Detect which cell encompasses the target text, then output its (x, y) center coordinate. 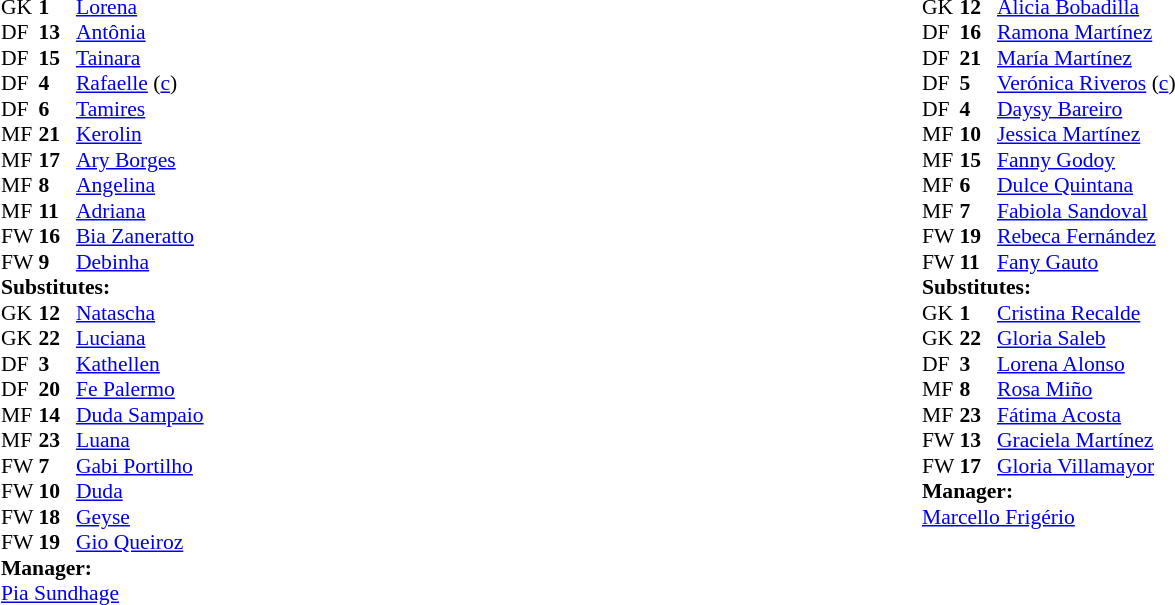
Debinha (140, 262)
Antônia (140, 32)
Tainara (140, 58)
18 (57, 517)
9 (57, 262)
Luana (140, 440)
Duda Sampaio (140, 415)
Gio Queiroz (140, 542)
12 (57, 313)
Luciana (140, 338)
Substitutes: (102, 287)
Duda (140, 491)
Natascha (140, 313)
Rafaelle (c) (140, 83)
Tamires (140, 109)
1 (979, 313)
Bia Zaneratto (140, 236)
5 (979, 83)
Kathellen (140, 364)
14 (57, 415)
Ary Borges (140, 160)
Manager: (102, 568)
Kerolin (140, 134)
20 (57, 389)
Gabi Portilho (140, 466)
Adriana (140, 211)
Fe Palermo (140, 389)
Geyse (140, 517)
Angelina (140, 185)
